Locate the cell with the specified text and output its [x, y] center coordinate. 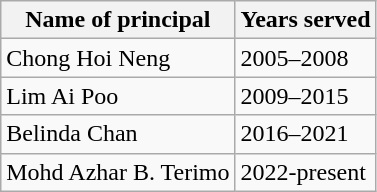
2022-present [306, 172]
2009–2015 [306, 96]
Chong Hoi Neng [118, 58]
Years served [306, 20]
Lim Ai Poo [118, 96]
Mohd Azhar B. Terimo [118, 172]
2005–2008 [306, 58]
Belinda Chan [118, 134]
2016–2021 [306, 134]
Name of principal [118, 20]
